For the text-containing cell, return its midpoint in (X, Y) coordinate format. 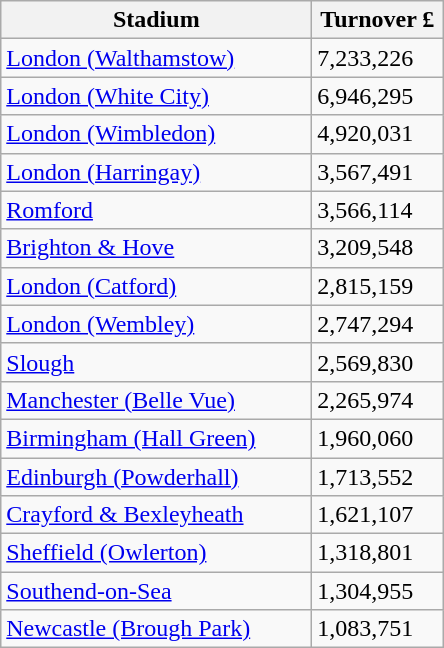
London (Wimbledon) (156, 134)
Romford (156, 210)
3,209,548 (378, 248)
2,569,830 (378, 362)
London (Catford) (156, 286)
1,713,552 (378, 477)
London (Wembley) (156, 324)
Edinburgh (Powderhall) (156, 477)
7,233,226 (378, 58)
2,815,159 (378, 286)
4,920,031 (378, 134)
1,318,801 (378, 553)
1,621,107 (378, 515)
Crayford & Bexleyheath (156, 515)
Birmingham (Hall Green) (156, 438)
3,567,491 (378, 172)
Newcastle (Brough Park) (156, 629)
Manchester (Belle Vue) (156, 400)
Turnover £ (378, 20)
1,083,751 (378, 629)
Sheffield (Owlerton) (156, 553)
1,960,060 (378, 438)
1,304,955 (378, 591)
London (Harringay) (156, 172)
Brighton & Hove (156, 248)
2,747,294 (378, 324)
London (White City) (156, 96)
Stadium (156, 20)
6,946,295 (378, 96)
Southend-on-Sea (156, 591)
3,566,114 (378, 210)
Slough (156, 362)
London (Walthamstow) (156, 58)
2,265,974 (378, 400)
